Return [X, Y] of the center of cell containing provided text 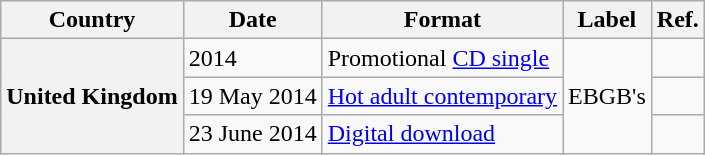
Date [252, 20]
2014 [252, 58]
19 May 2014 [252, 96]
Hot adult contemporary [442, 96]
Ref. [678, 20]
Promotional CD single [442, 58]
23 June 2014 [252, 134]
United Kingdom [92, 96]
Country [92, 20]
EBGB's [608, 96]
Digital download [442, 134]
Label [608, 20]
Format [442, 20]
